Scan for the cell matching the given text and deliver its (x, y) coordinate at center. 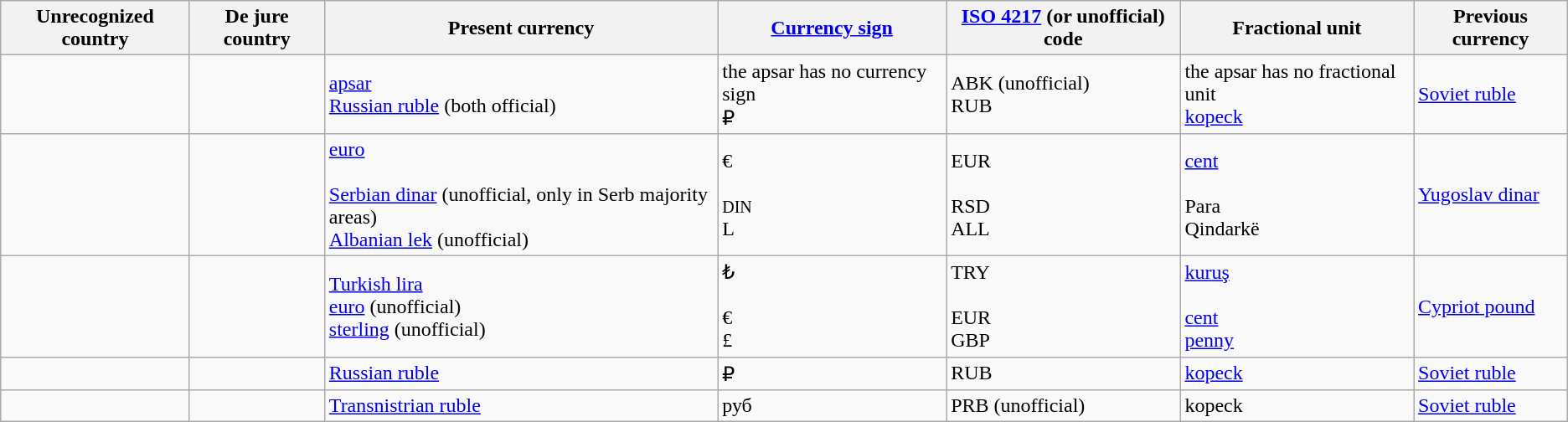
Present currency (521, 28)
Yugoslav dinar (1491, 194)
ABK (unofficial)RUB (1064, 95)
euroSerbian dinar (unofficial, only in Serb majority areas) Albanian lek (unofficial) (521, 194)
₺€ £ (833, 306)
TRYEUR GBP (1064, 306)
EURRSD ALL (1064, 194)
₽ (833, 373)
Previous currency (1491, 28)
Russian ruble (521, 373)
€DIN L (833, 194)
PRB (unofficial) (1064, 406)
the apsar has no fractional unitkopeck (1297, 95)
Currency sign (833, 28)
руб (833, 406)
Transnistrian ruble (521, 406)
Cypriot pound (1491, 306)
Fractional unit (1297, 28)
apsarRussian ruble (both official) (521, 95)
Turkish lira euro (unofficial) sterling (unofficial) (521, 306)
De jure country (256, 28)
centPara Qindarkë (1297, 194)
the apsar has no currency sign₽ (833, 95)
kuruşcent penny (1297, 306)
Unrecognized country (95, 28)
ISO 4217 (or unofficial) code (1064, 28)
RUB (1064, 373)
